Search for the cell housing the specified text and yield its (x, y) center coordinate. 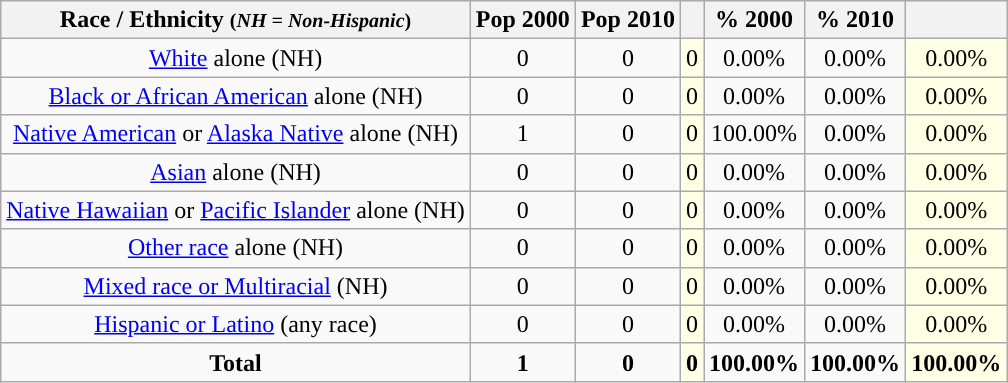
% 2000 (754, 20)
Native American or Alaska Native alone (NH) (236, 134)
Black or African American alone (NH) (236, 96)
White alone (NH) (236, 58)
Pop 2000 (522, 20)
Asian alone (NH) (236, 172)
Native Hawaiian or Pacific Islander alone (NH) (236, 210)
Total (236, 362)
Mixed race or Multiracial (NH) (236, 286)
Other race alone (NH) (236, 248)
Pop 2010 (628, 20)
% 2010 (856, 20)
Race / Ethnicity (NH = Non-Hispanic) (236, 20)
Hispanic or Latino (any race) (236, 324)
